Output the (X, Y) coordinate of the center of the cell containing the given text.  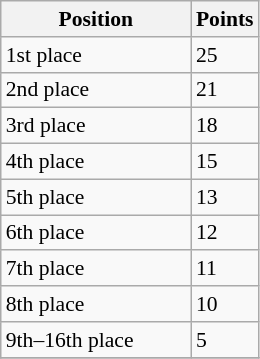
1st place (96, 55)
Points (225, 19)
8th place (96, 304)
18 (225, 126)
25 (225, 55)
5th place (96, 197)
7th place (96, 269)
11 (225, 269)
6th place (96, 233)
10 (225, 304)
15 (225, 162)
5 (225, 340)
2nd place (96, 90)
Position (96, 19)
3rd place (96, 126)
21 (225, 90)
12 (225, 233)
9th–16th place (96, 340)
13 (225, 197)
4th place (96, 162)
